Find where the given text appears and provide that cell's center as [X, Y] coordinate. 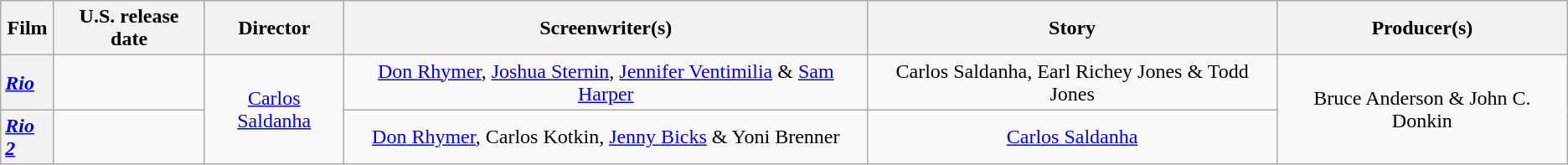
Film [28, 28]
Rio 2 [28, 137]
Don Rhymer, Joshua Sternin, Jennifer Ventimilia & Sam Harper [606, 82]
Screenwriter(s) [606, 28]
Carlos Saldanha, Earl Richey Jones & Todd Jones [1072, 82]
Rio [28, 82]
Bruce Anderson & John C. Donkin [1422, 110]
Director [275, 28]
Story [1072, 28]
Producer(s) [1422, 28]
U.S. release date [129, 28]
Don Rhymer, Carlos Kotkin, Jenny Bicks & Yoni Brenner [606, 137]
